Locate the cell with the specified text and output its (X, Y) center coordinate. 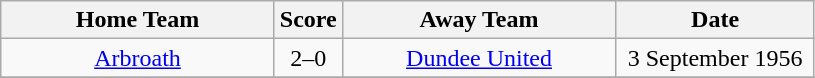
Date (716, 20)
Arbroath (138, 58)
3 September 1956 (716, 58)
Score (308, 20)
Away Team (479, 20)
Dundee United (479, 58)
Home Team (138, 20)
2–0 (308, 58)
